Determine the [X, Y] coordinate at the center of the cell enclosing the given text.  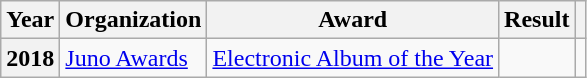
Organization [134, 20]
Year [30, 20]
Juno Awards [134, 58]
Award [353, 20]
Electronic Album of the Year [353, 58]
Result [537, 20]
2018 [30, 58]
